Extract the (X, Y) coordinate from the center of the cell holding the provided text.  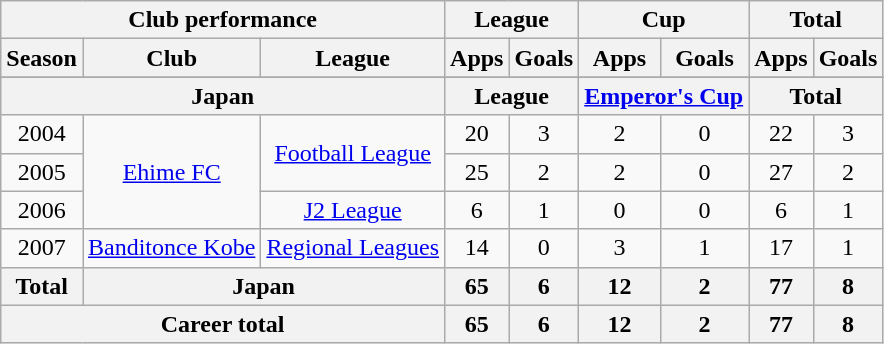
20 (477, 134)
Football League (353, 153)
2006 (42, 210)
22 (781, 134)
2004 (42, 134)
J2 League (353, 210)
Regional Leagues (353, 248)
Career total (223, 324)
27 (781, 172)
2005 (42, 172)
Season (42, 58)
Cup (664, 20)
Ehime FC (171, 172)
Club (171, 58)
Club performance (223, 20)
17 (781, 248)
Banditonce Kobe (171, 248)
25 (477, 172)
Emperor's Cup (664, 96)
2007 (42, 248)
14 (477, 248)
